Determine the [X, Y] coordinate at the center of the cell enclosing the given text.  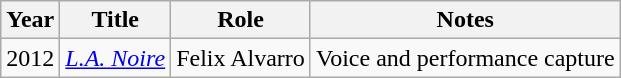
L.A. Noire [116, 58]
Felix Alvarro [241, 58]
Role [241, 20]
2012 [30, 58]
Notes [465, 20]
Voice and performance capture [465, 58]
Year [30, 20]
Title [116, 20]
